Identify which cell holds the provided text, then report its (x, y) central coordinate. 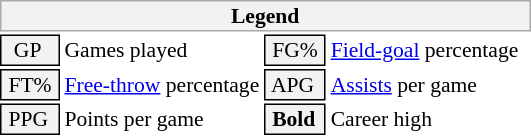
GP (30, 50)
Legend (265, 16)
Free-throw percentage (162, 85)
APG (295, 85)
FG% (295, 50)
Assists per game (430, 85)
Field-goal percentage (430, 50)
Games played (162, 50)
FT% (30, 85)
